Determine the (X, Y) coordinate at the center of the cell enclosing the given text.  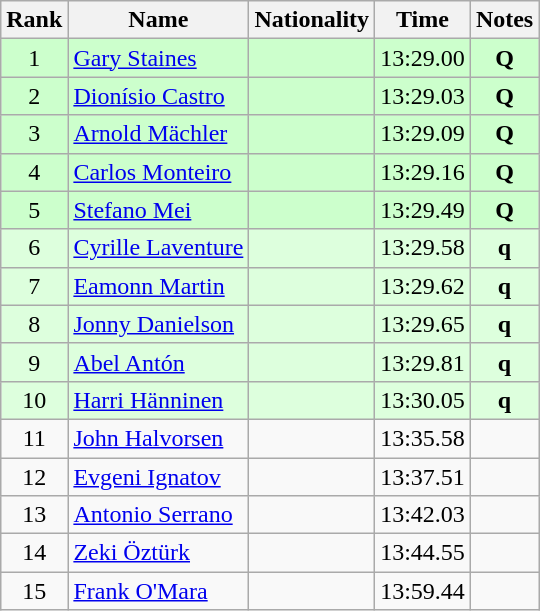
6 (34, 248)
Harri Hänninen (158, 400)
13:29.58 (423, 248)
8 (34, 324)
Gary Staines (158, 58)
Stefano Mei (158, 210)
Name (158, 20)
13:29.09 (423, 134)
13:59.44 (423, 591)
13:29.16 (423, 172)
13:29.65 (423, 324)
Rank (34, 20)
Notes (504, 20)
Zeki Öztürk (158, 553)
13:30.05 (423, 400)
Jonny Danielson (158, 324)
1 (34, 58)
Carlos Monteiro (158, 172)
13:44.55 (423, 553)
Time (423, 20)
Nationality (312, 20)
13:29.62 (423, 286)
Evgeni Ignatov (158, 477)
15 (34, 591)
14 (34, 553)
Arnold Mächler (158, 134)
12 (34, 477)
Abel Antón (158, 362)
13 (34, 515)
13:29.03 (423, 96)
5 (34, 210)
2 (34, 96)
13:42.03 (423, 515)
John Halvorsen (158, 438)
Cyrille Laventure (158, 248)
7 (34, 286)
Eamonn Martin (158, 286)
Dionísio Castro (158, 96)
11 (34, 438)
13:35.58 (423, 438)
9 (34, 362)
13:29.00 (423, 58)
13:29.49 (423, 210)
10 (34, 400)
13:29.81 (423, 362)
13:37.51 (423, 477)
4 (34, 172)
Antonio Serrano (158, 515)
Frank O'Mara (158, 591)
3 (34, 134)
